Pinpoint the cell where the given text exists, returning its (X, Y) midpoint coordinate. 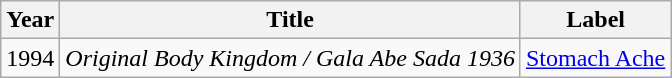
1994 (30, 58)
Original Body Kingdom / Gala Abe Sada 1936 (290, 58)
Stomach Ache (595, 58)
Label (595, 20)
Year (30, 20)
Title (290, 20)
